Identify which cell holds the provided text, then report its [X, Y] central coordinate. 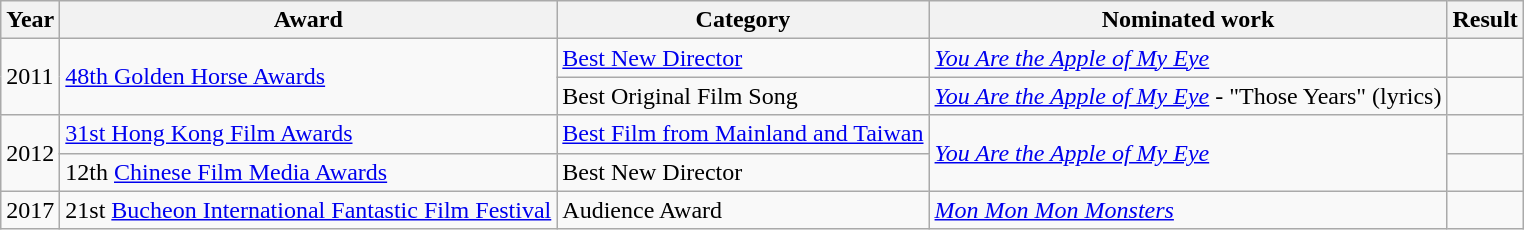
Audience Award [743, 210]
48th Golden Horse Awards [308, 77]
Award [308, 20]
2012 [30, 153]
Mon Mon Mon Monsters [1188, 210]
2017 [30, 210]
21st Bucheon International Fantastic Film Festival [308, 210]
12th Chinese Film Media Awards [308, 172]
2011 [30, 77]
Year [30, 20]
Result [1485, 20]
Category [743, 20]
Best Film from Mainland and Taiwan [743, 134]
You Are the Apple of My Eye - "Those Years" (lyrics) [1188, 96]
Best Original Film Song [743, 96]
31st Hong Kong Film Awards [308, 134]
Nominated work [1188, 20]
